Capture the cell that displays the provided text and extract its [X, Y] central coordinate. 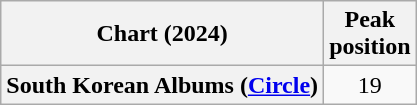
South Korean Albums (Circle) [162, 85]
Chart (2024) [162, 34]
19 [370, 85]
Peakposition [370, 34]
